Detect which cell encompasses the target text, then output its (x, y) center coordinate. 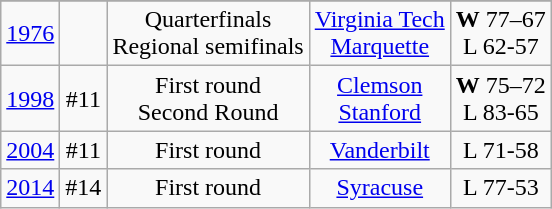
ClemsonStanford (380, 98)
L 71-58 (500, 150)
L 77-53 (500, 188)
2004 (30, 150)
Vanderbilt (380, 150)
QuarterfinalsRegional semifinals (208, 34)
Virginia Tech Marquette (380, 34)
Syracuse (380, 188)
W 77–67 L 62-57 (500, 34)
#14 (84, 188)
1976 (30, 34)
W 75–72 L 83-65 (500, 98)
First roundSecond Round (208, 98)
2014 (30, 188)
1998 (30, 98)
